Provide the (X, Y) coordinate of the cell's center where the given text is located.  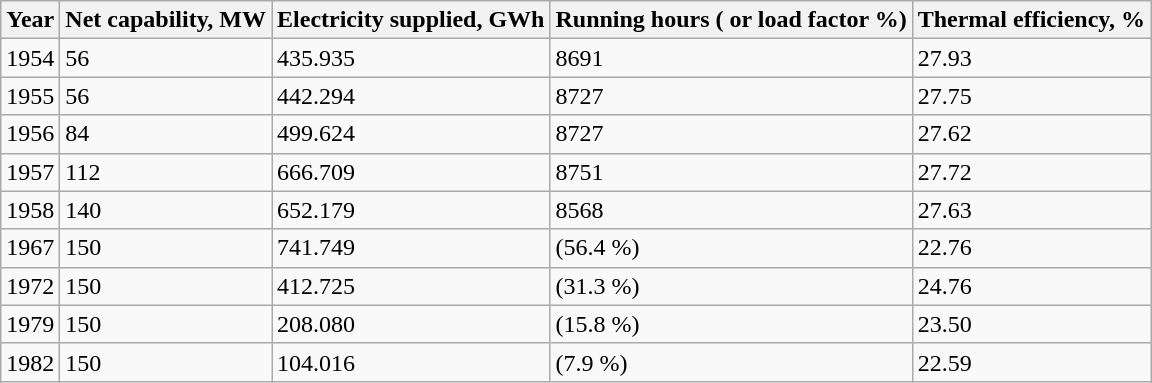
(15.8 %) (731, 324)
435.935 (411, 58)
(56.4 %) (731, 248)
22.59 (1031, 362)
741.749 (411, 248)
1958 (30, 210)
412.725 (411, 286)
Year (30, 20)
104.016 (411, 362)
27.63 (1031, 210)
442.294 (411, 96)
140 (166, 210)
Running hours ( or load factor %) (731, 20)
1956 (30, 134)
22.76 (1031, 248)
1982 (30, 362)
(31.3 %) (731, 286)
8568 (731, 210)
(7.9 %) (731, 362)
1955 (30, 96)
1972 (30, 286)
499.624 (411, 134)
8691 (731, 58)
1954 (30, 58)
Electricity supplied, GWh (411, 20)
112 (166, 172)
208.080 (411, 324)
1979 (30, 324)
23.50 (1031, 324)
24.76 (1031, 286)
1967 (30, 248)
27.72 (1031, 172)
666.709 (411, 172)
652.179 (411, 210)
27.62 (1031, 134)
8751 (731, 172)
Net capability, MW (166, 20)
84 (166, 134)
27.75 (1031, 96)
27.93 (1031, 58)
1957 (30, 172)
Thermal efficiency, % (1031, 20)
